For the text-containing cell, return its midpoint in (x, y) coordinate format. 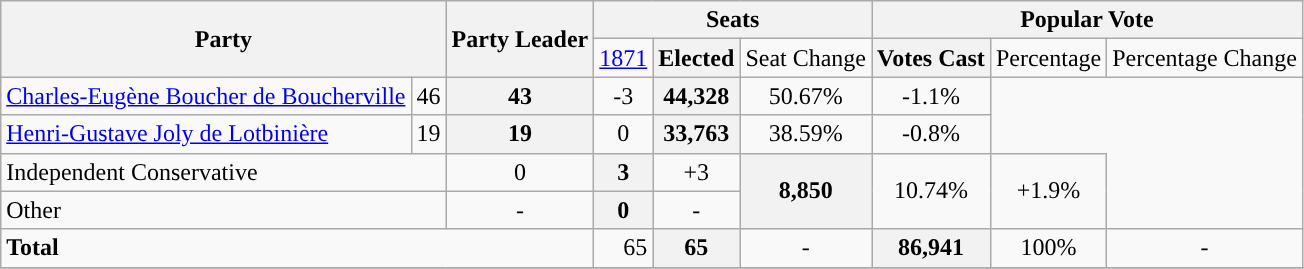
8,850 (806, 191)
Charles-Eugène Boucher de Boucherville (206, 96)
86,941 (932, 248)
Party Leader (520, 39)
Elected (696, 58)
Popular Vote (1088, 20)
Henri-Gustave Joly de Lotbinière (206, 134)
46 (428, 96)
Other (224, 210)
Independent Conservative (224, 172)
1871 (624, 58)
Percentage (1048, 58)
43 (520, 96)
10.74% (932, 191)
Seat Change (806, 58)
+1.9% (1048, 191)
-3 (624, 96)
50.67% (806, 96)
-1.1% (932, 96)
Party (224, 39)
3 (624, 172)
Seats (733, 20)
-0.8% (932, 134)
Percentage Change (1205, 58)
38.59% (806, 134)
+3 (696, 172)
33,763 (696, 134)
44,328 (696, 96)
100% (1048, 248)
Total (298, 248)
Votes Cast (932, 58)
